Pinpoint the cell where the given text exists, returning its [X, Y] midpoint coordinate. 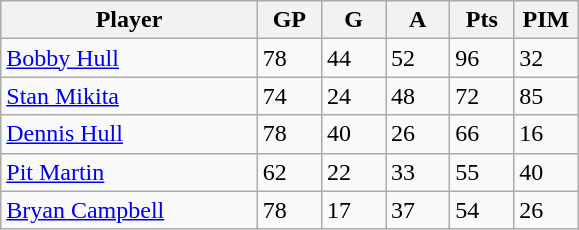
66 [482, 134]
44 [353, 58]
Player [130, 20]
G [353, 20]
24 [353, 96]
Dennis Hull [130, 134]
22 [353, 172]
85 [546, 96]
48 [418, 96]
GP [289, 20]
PIM [546, 20]
17 [353, 210]
Pit Martin [130, 172]
Pts [482, 20]
96 [482, 58]
A [418, 20]
52 [418, 58]
Bobby Hull [130, 58]
72 [482, 96]
62 [289, 172]
74 [289, 96]
55 [482, 172]
Bryan Campbell [130, 210]
54 [482, 210]
37 [418, 210]
Stan Mikita [130, 96]
32 [546, 58]
33 [418, 172]
16 [546, 134]
